Scan for the cell matching the given text and deliver its (X, Y) coordinate at center. 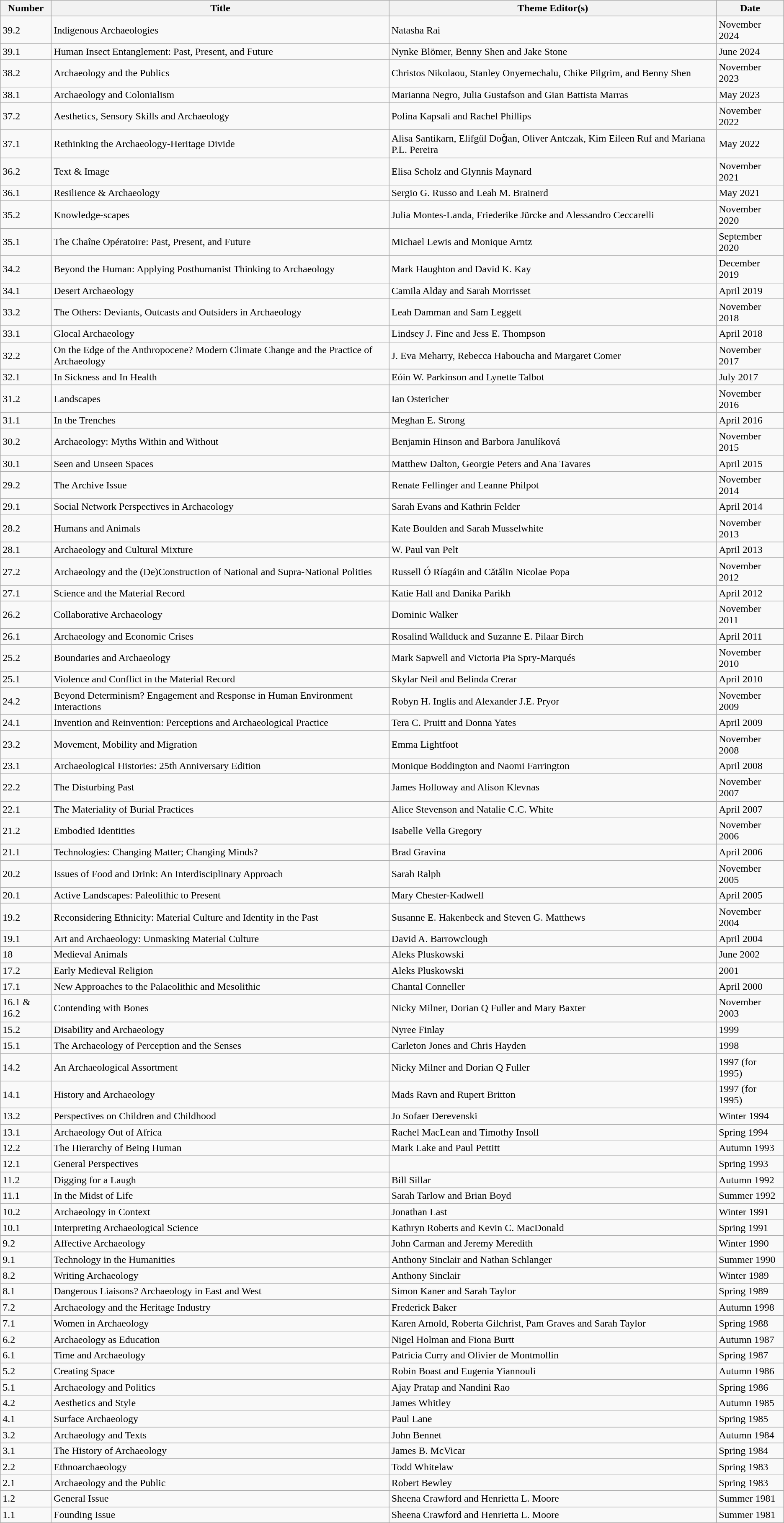
32.2 (26, 355)
21.1 (26, 852)
Mark Sapwell and Victoria Pia Spry-Marqués (553, 658)
35.1 (26, 242)
14.2 (26, 1067)
Renate Fellinger and Leanne Philpot (553, 485)
Desert Archaeology (220, 291)
November 2014 (750, 485)
Medieval Animals (220, 955)
18 (26, 955)
13.1 (26, 1132)
John Carman and Jeremy Meredith (553, 1244)
April 2009 (750, 723)
April 2013 (750, 550)
Robin Boast and Eugenia Yiannouli (553, 1371)
Sarah Tarlow and Brian Boyd (553, 1196)
Tera C. Pruitt and Donna Yates (553, 723)
Skylar Neil and Belinda Crerar (553, 679)
27.2 (26, 571)
Benjamin Hinson and Barbora Janulíková (553, 441)
25.2 (26, 658)
November 2005 (750, 874)
Aesthetics and Style (220, 1403)
1.1 (26, 1515)
16.1 & 16.2 (26, 1008)
November 2018 (750, 312)
Susanne E. Hakenbeck and Steven G. Matthews (553, 917)
Eóin W. Parkinson and Lynette Talbot (553, 377)
34.1 (26, 291)
May 2022 (750, 144)
Seen and Unseen Spaces (220, 464)
November 2024 (750, 30)
8.2 (26, 1275)
Carleton Jones and Chris Hayden (553, 1045)
Spring 1985 (750, 1419)
Spring 1993 (750, 1164)
Boundaries and Archaeology (220, 658)
30.1 (26, 464)
Matthew Dalton, Georgie Peters and Ana Tavares (553, 464)
Embodied Identities (220, 831)
Collaborative Archaeology (220, 615)
Nigel Holman and Fiona Burtt (553, 1339)
The Materiality of Burial Practices (220, 809)
Summer 1992 (750, 1196)
Archaeology and Economic Crises (220, 636)
14.1 (26, 1094)
Affective Archaeology (220, 1244)
May 2023 (750, 95)
23.1 (26, 766)
James Holloway and Alison Klevnas (553, 787)
Reconsidering Ethnicity: Material Culture and Identity in the Past (220, 917)
Archaeology and Colonialism (220, 95)
Title (220, 8)
Social Network Perspectives in Archaeology (220, 507)
8.1 (26, 1291)
Meghan E. Strong (553, 420)
Violence and Conflict in the Material Record (220, 679)
Mary Chester-Kadwell (553, 896)
Brad Gravina (553, 852)
November 2006 (750, 831)
Ajay Pratap and Nandini Rao (553, 1387)
Robyn H. Inglis and Alexander J.E. Pryor (553, 701)
Archaeology Out of Africa (220, 1132)
29.1 (26, 507)
17.2 (26, 971)
November 2013 (750, 529)
30.2 (26, 441)
12.2 (26, 1148)
Spring 1994 (750, 1132)
Humans and Animals (220, 529)
6.1 (26, 1355)
1999 (750, 1030)
Bill Sillar (553, 1180)
Text & Image (220, 172)
Glocal Archaeology (220, 334)
April 2012 (750, 593)
Digging for a Laugh (220, 1180)
In the Midst of Life (220, 1196)
Writing Archaeology (220, 1275)
Archaeology and the Public (220, 1483)
David A. Barrowclough (553, 939)
Early Medieval Religion (220, 971)
Jonathan Last (553, 1212)
35.2 (26, 214)
Natasha Rai (553, 30)
13.2 (26, 1116)
24.2 (26, 701)
Sarah Ralph (553, 874)
April 2004 (750, 939)
Ian Ostericher (553, 399)
September 2020 (750, 242)
November 2010 (750, 658)
Spring 1989 (750, 1291)
9.1 (26, 1260)
Anthony Sinclair (553, 1275)
31.2 (26, 399)
Women in Archaeology (220, 1323)
Beyond Determinism? Engagement and Response in Human Environment Interactions (220, 701)
Rethinking the Archaeology-Heritage Divide (220, 144)
Julia Montes-Landa, Friederike Jürcke and Alessandro Ceccarelli (553, 214)
2.1 (26, 1483)
Archaeology and the Publics (220, 73)
Todd Whitelaw (553, 1467)
June 2024 (750, 52)
The History of Archaeology (220, 1451)
May 2021 (750, 193)
Rosalind Wallduck and Suzanne E. Pilaar Birch (553, 636)
Founding Issue (220, 1515)
April 2000 (750, 986)
15.2 (26, 1030)
Ethnoarchaeology (220, 1467)
5.2 (26, 1371)
April 2008 (750, 766)
In the Trenches (220, 420)
November 2017 (750, 355)
In Sickness and In Health (220, 377)
Spring 1988 (750, 1323)
April 2005 (750, 896)
37.1 (26, 144)
James B. McVicar (553, 1451)
The Archive Issue (220, 485)
July 2017 (750, 377)
Alice Stevenson and Natalie C.C. White (553, 809)
Camila Alday and Sarah Morrisset (553, 291)
Archaeology as Education (220, 1339)
Christos Nikolaou, Stanley Onyemechalu, Chike Pilgrim, and Benny Shen (553, 73)
9.2 (26, 1244)
Frederick Baker (553, 1307)
Emma Lightfoot (553, 744)
36.1 (26, 193)
Dominic Walker (553, 615)
Archaeology and the (De)Construction of National and Supra-National Polities (220, 571)
Monique Boddington and Naomi Farrington (553, 766)
Movement, Mobility and Migration (220, 744)
Karen Arnold, Roberta Gilchrist, Pam Graves and Sarah Taylor (553, 1323)
An Archaeological Assortment (220, 1067)
29.2 (26, 485)
Archaeology in Context (220, 1212)
1.2 (26, 1499)
Nicky Milner, Dorian Q Fuller and Mary Baxter (553, 1008)
Contending with Bones (220, 1008)
23.2 (26, 744)
Time and Archaeology (220, 1355)
7.2 (26, 1307)
Surface Archaeology (220, 1419)
Simon Kaner and Sarah Taylor (553, 1291)
11.2 (26, 1180)
19.2 (26, 917)
Winter 1989 (750, 1275)
Isabelle Vella Gregory (553, 831)
W. Paul van Pelt (553, 550)
25.1 (26, 679)
32.1 (26, 377)
Russell Ó Ríagáin and Cătălin Nicolae Popa (553, 571)
Autumn 1993 (750, 1148)
Archaeology: Myths Within and Without (220, 441)
John Bennet (553, 1435)
Autumn 1998 (750, 1307)
November 2004 (750, 917)
Sergio G. Russo and Leah M. Brainerd (553, 193)
November 2009 (750, 701)
Anthony Sinclair and Nathan Schlanger (553, 1260)
November 2007 (750, 787)
4.1 (26, 1419)
Mads Ravn and Rupert Britton (553, 1094)
5.1 (26, 1387)
Mark Haughton and David K. Kay (553, 269)
10.1 (26, 1228)
Nicky Milner and Dorian Q Fuller (553, 1067)
39.1 (26, 52)
Mark Lake and Paul Pettitt (553, 1148)
28.2 (26, 529)
Robert Bewley (553, 1483)
November 2015 (750, 441)
27.1 (26, 593)
Archaeological Histories: 25th Anniversary Edition (220, 766)
19.1 (26, 939)
Spring 1991 (750, 1228)
Spring 1987 (750, 1355)
37.2 (26, 116)
Date (750, 8)
15.1 (26, 1045)
April 2011 (750, 636)
Marianna Negro, Julia Gustafson and Gian Battista Marras (553, 95)
2.2 (26, 1467)
2001 (750, 971)
Human Insect Entanglement: Past, Present, and Future (220, 52)
December 2019 (750, 269)
April 2016 (750, 420)
Issues of Food and Drink: An Interdisciplinary Approach (220, 874)
Michael Lewis and Monique Arntz (553, 242)
History and Archaeology (220, 1094)
39.2 (26, 30)
November 2023 (750, 73)
Paul Lane (553, 1419)
4.2 (26, 1403)
November 2022 (750, 116)
33.2 (26, 312)
Science and the Material Record (220, 593)
April 2015 (750, 464)
November 2003 (750, 1008)
Lindsey J. Fine and Jess E. Thompson (553, 334)
Autumn 1984 (750, 1435)
31.1 (26, 420)
38.1 (26, 95)
11.1 (26, 1196)
20.2 (26, 874)
April 2006 (750, 852)
Spring 1986 (750, 1387)
Kathryn Roberts and Kevin C. MacDonald (553, 1228)
Spring 1984 (750, 1451)
Resilience & Archaeology (220, 193)
General Issue (220, 1499)
Landscapes (220, 399)
April 2007 (750, 809)
10.2 (26, 1212)
Autumn 1985 (750, 1403)
Nyree Finlay (553, 1030)
April 2010 (750, 679)
Indigenous Archaeologies (220, 30)
June 2002 (750, 955)
Jo Sofaer Derevenski (553, 1116)
November 2021 (750, 172)
Autumn 1986 (750, 1371)
7.1 (26, 1323)
3.2 (26, 1435)
Elisa Scholz and Glynnis Maynard (553, 172)
April 2018 (750, 334)
Active Landscapes: Paleolithic to Present (220, 896)
28.1 (26, 550)
Patricia Curry and Olivier de Montmollin (553, 1355)
Autumn 1992 (750, 1180)
6.2 (26, 1339)
22.2 (26, 787)
November 2020 (750, 214)
21.2 (26, 831)
April 2014 (750, 507)
Archaeology and the Heritage Industry (220, 1307)
1998 (750, 1045)
Beyond the Human: Applying Posthumanist Thinking to Archaeology (220, 269)
Summer 1990 (750, 1260)
The Hierarchy of Being Human (220, 1148)
Archaeology and Texts (220, 1435)
Technologies: Changing Matter; Changing Minds? (220, 852)
James Whitley (553, 1403)
Winter 1991 (750, 1212)
November 2008 (750, 744)
Kate Boulden and Sarah Musselwhite (553, 529)
3.1 (26, 1451)
November 2011 (750, 615)
20.1 (26, 896)
Disability and Archaeology (220, 1030)
38.2 (26, 73)
Technology in the Humanities (220, 1260)
12.1 (26, 1164)
Number (26, 8)
Dangerous Liaisons? Archaeology in East and West (220, 1291)
Invention and Reinvention: Perceptions and Archaeological Practice (220, 723)
The Others: Deviants, Outcasts and Outsiders in Archaeology (220, 312)
Theme Editor(s) (553, 8)
Chantal Conneller (553, 986)
22.1 (26, 809)
26.2 (26, 615)
Winter 1994 (750, 1116)
Perspectives on Children and Childhood (220, 1116)
Archaeology and Cultural Mixture (220, 550)
Aesthetics, Sensory Skills and Archaeology (220, 116)
33.1 (26, 334)
Winter 1990 (750, 1244)
Leah Damman and Sam Leggett (553, 312)
November 2016 (750, 399)
26.1 (26, 636)
17.1 (26, 986)
J. Eva Meharry, Rebecca Haboucha and Margaret Comer (553, 355)
November 2012 (750, 571)
Rachel MacLean and Timothy Insoll (553, 1132)
On the Edge of the Anthropocene? Modern Climate Change and the Practice of Archaeology (220, 355)
36.2 (26, 172)
Sarah Evans and Kathrin Felder (553, 507)
Archaeology and Politics (220, 1387)
Nynke Blömer, Benny Shen and Jake Stone (553, 52)
New Approaches to the Palaeolithic and Mesolithic (220, 986)
Interpreting Archaeological Science (220, 1228)
Knowledge-scapes (220, 214)
Alisa Santikarn, Elifgül Doǧan, Oliver Antczak, Kim Eileen Ruf and Mariana P.L. Pereira (553, 144)
General Perspectives (220, 1164)
Creating Space (220, 1371)
Katie Hall and Danika Parikh (553, 593)
Autumn 1987 (750, 1339)
24.1 (26, 723)
Polina Kapsali and Rachel Phillips (553, 116)
The Disturbing Past (220, 787)
34.2 (26, 269)
Art and Archaeology: Unmasking Material Culture (220, 939)
The Archaeology of Perception and the Senses (220, 1045)
April 2019 (750, 291)
The Chaîne Opératoire: Past, Present, and Future (220, 242)
